Return the [x, y] coordinate for the center point of the cell that contains the specified text.  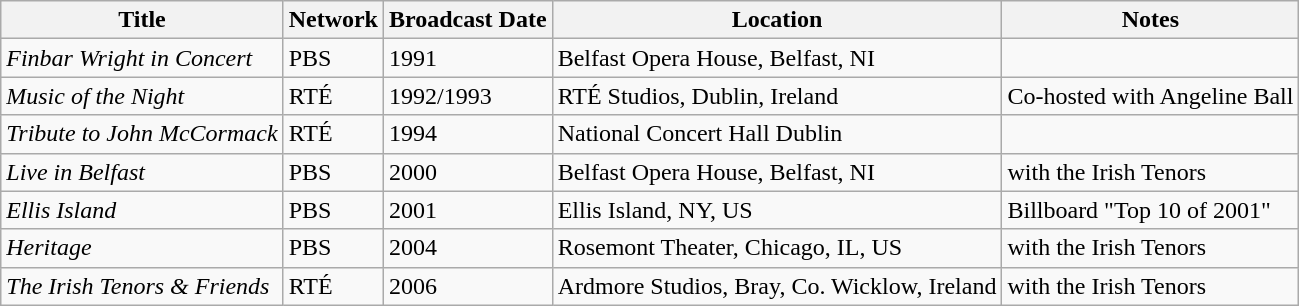
1992/1993 [468, 96]
Tribute to John McCormack [142, 134]
Notes [1150, 20]
Heritage [142, 248]
Ellis Island, NY, US [777, 210]
Ellis Island [142, 210]
Ardmore Studios, Bray, Co. Wicklow, Ireland [777, 286]
Broadcast Date [468, 20]
Location [777, 20]
2004 [468, 248]
Network [333, 20]
Title [142, 20]
National Concert Hall Dublin [777, 134]
The Irish Tenors & Friends [142, 286]
Rosemont Theater, Chicago, IL, US [777, 248]
2000 [468, 172]
Finbar Wright in Concert [142, 58]
2001 [468, 210]
Co-hosted with Angeline Ball [1150, 96]
Music of the Night [142, 96]
1991 [468, 58]
1994 [468, 134]
Billboard "Top 10 of 2001" [1150, 210]
Live in Belfast [142, 172]
RTÉ Studios, Dublin, Ireland [777, 96]
2006 [468, 286]
